Determine the (x, y) coordinate at the center of the cell enclosing the given text.  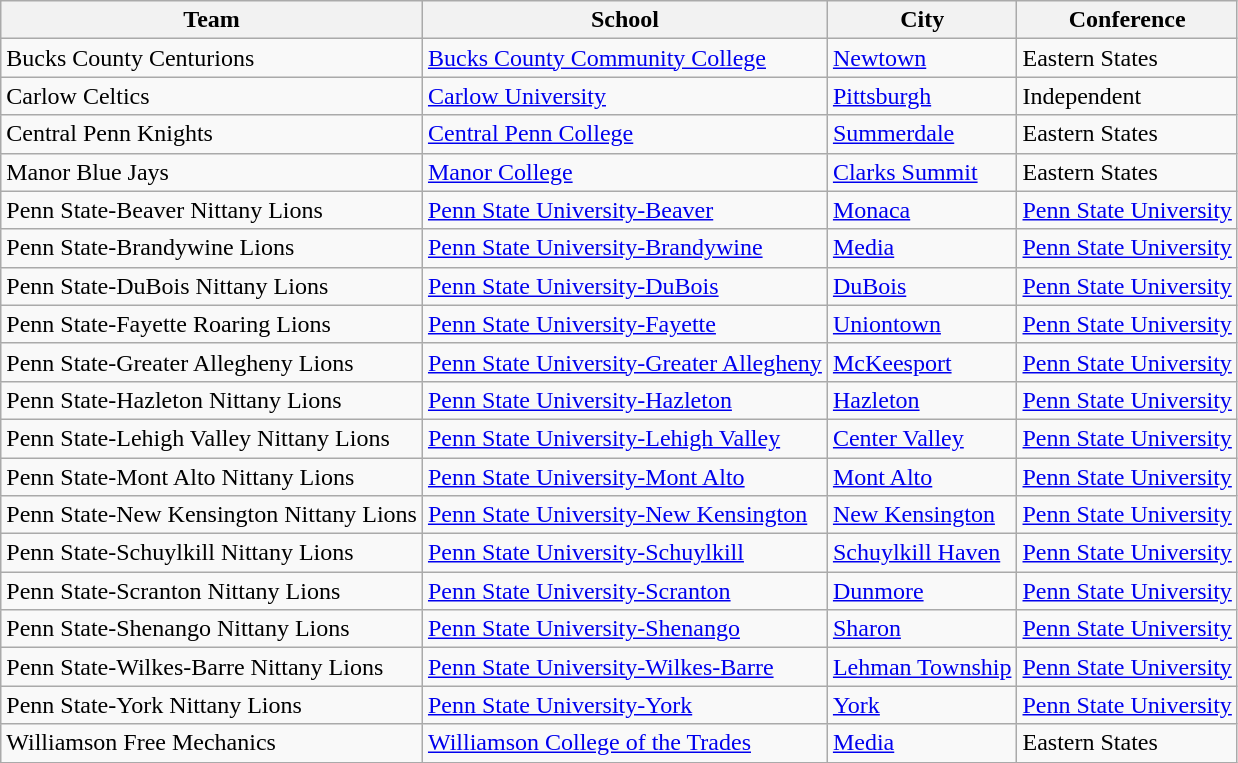
Penn State-Shenango Nittany Lions (212, 629)
Penn State-Scranton Nittany Lions (212, 591)
Central Penn Knights (212, 134)
McKeesport (922, 362)
Conference (1127, 20)
Williamson College of the Trades (624, 743)
Penn State-New Kensington Nittany Lions (212, 515)
York (922, 705)
Uniontown (922, 324)
Carlow University (624, 96)
Penn State University-DuBois (624, 286)
Williamson Free Mechanics (212, 743)
Team (212, 20)
Schuylkill Haven (922, 553)
Penn State University-Beaver (624, 210)
Sharon (922, 629)
Penn State-Schuylkill Nittany Lions (212, 553)
Penn State University-Wilkes-Barre (624, 667)
Manor Blue Jays (212, 172)
Penn State-York Nittany Lions (212, 705)
Penn State-Beaver Nittany Lions (212, 210)
Penn State University-Scranton (624, 591)
Central Penn College (624, 134)
Penn State-Greater Allegheny Lions (212, 362)
Penn State-Fayette Roaring Lions (212, 324)
Bucks County Community College (624, 58)
Bucks County Centurions (212, 58)
Penn State University-Schuylkill (624, 553)
Penn State University-Shenango (624, 629)
City (922, 20)
Penn State University-New Kensington (624, 515)
Lehman Township (922, 667)
Summerdale (922, 134)
Penn State-Brandywine Lions (212, 248)
Penn State-DuBois Nittany Lions (212, 286)
Dunmore (922, 591)
Penn State University-Mont Alto (624, 477)
Penn State University-Greater Allegheny (624, 362)
Hazleton (922, 400)
Penn State-Wilkes-Barre Nittany Lions (212, 667)
School (624, 20)
Newtown (922, 58)
Clarks Summit (922, 172)
Penn State University-Fayette (624, 324)
Penn State University-Lehigh Valley (624, 438)
Manor College (624, 172)
Monaca (922, 210)
Penn State University-Hazleton (624, 400)
Carlow Celtics (212, 96)
Mont Alto (922, 477)
Pittsburgh (922, 96)
Penn State-Mont Alto Nittany Lions (212, 477)
Center Valley (922, 438)
Penn State-Hazleton Nittany Lions (212, 400)
New Kensington (922, 515)
Independent (1127, 96)
Penn State University-York (624, 705)
Penn State-Lehigh Valley Nittany Lions (212, 438)
Penn State University-Brandywine (624, 248)
DuBois (922, 286)
